Return (X, Y) of the center of cell containing provided text 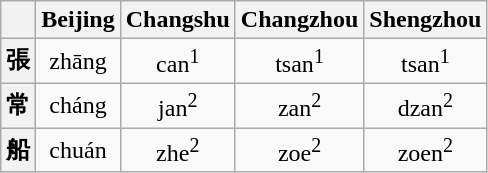
船 (18, 150)
jan2 (178, 106)
Changzhou (299, 20)
Changshu (178, 20)
dzan2 (426, 106)
常 (18, 106)
cháng (78, 106)
張 (18, 62)
Shengzhou (426, 20)
chuán (78, 150)
zhe2 (178, 150)
zoe2 (299, 150)
zan2 (299, 106)
zhāng (78, 62)
zoen2 (426, 150)
can1 (178, 62)
Beijing (78, 20)
